Pinpoint the cell where the given text exists, returning its [X, Y] midpoint coordinate. 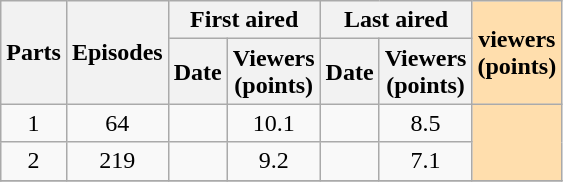
9.2 [274, 161]
10.1 [274, 123]
219 [117, 161]
Parts [34, 52]
1 [34, 123]
Episodes [117, 52]
Last aired [396, 20]
2 [34, 161]
64 [117, 123]
7.1 [426, 161]
viewers (points) [517, 52]
8.5 [426, 123]
First aired [244, 20]
